From the cell containing the given text, extract its center point as [X, Y] coordinate. 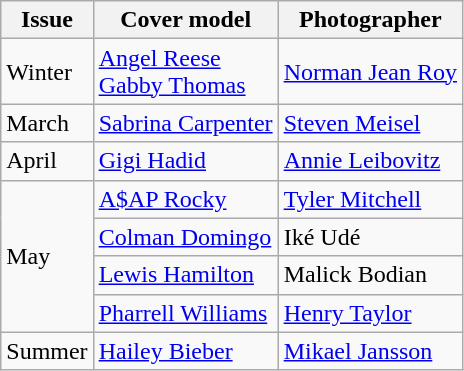
A$AP Rocky [186, 199]
Hailey Bieber [186, 351]
March [47, 123]
Winter [47, 72]
Mikael Jansson [370, 351]
Steven Meisel [370, 123]
Norman Jean Roy [370, 72]
Lewis Hamilton [186, 275]
Annie Leibovitz [370, 161]
April [47, 161]
Malick Bodian [370, 275]
May [47, 256]
Henry Taylor [370, 313]
Pharrell Williams [186, 313]
Colman Domingo [186, 237]
Sabrina Carpenter [186, 123]
Photographer [370, 20]
Tyler Mitchell [370, 199]
Iké Udé [370, 237]
Angel Reese Gabby Thomas [186, 72]
Summer [47, 351]
Cover model [186, 20]
Gigi Hadid [186, 161]
Issue [47, 20]
